For the text-containing cell, return its midpoint in [X, Y] coordinate format. 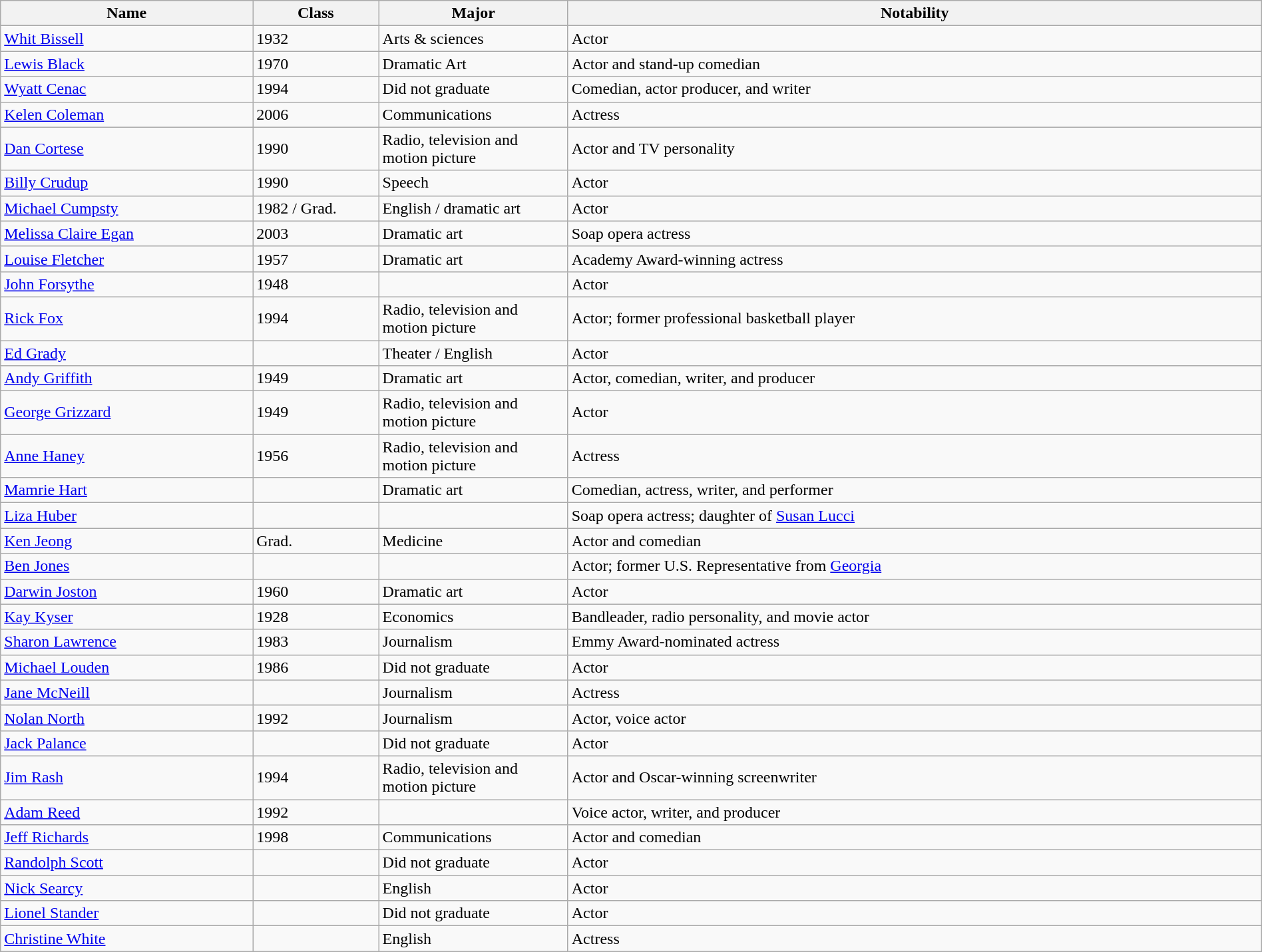
Actor, comedian, writer, and producer [915, 379]
1957 [315, 259]
Liza Huber [126, 516]
Lewis Black [126, 64]
Nolan North [126, 718]
Jim Rash [126, 777]
Soap opera actress; daughter of Susan Lucci [915, 516]
Sharon Lawrence [126, 642]
1983 [315, 642]
Jeff Richards [126, 838]
Grad. [315, 541]
Arts & sciences [473, 39]
2006 [315, 114]
Melissa Claire Egan [126, 234]
Actor; former professional basketball player [915, 318]
Actor, voice actor [915, 718]
1998 [315, 838]
Theater / English [473, 353]
Ken Jeong [126, 541]
Actor; former U.S. Representative from Georgia [915, 566]
Actor and stand-up comedian [915, 64]
Comedian, actor producer, and writer [915, 89]
Jack Palance [126, 743]
Rick Fox [126, 318]
George Grizzard [126, 412]
Mamrie Hart [126, 490]
Medicine [473, 541]
1960 [315, 591]
Actor and TV personality [915, 149]
Whit Bissell [126, 39]
Kay Kyser [126, 617]
Andy Griffith [126, 379]
John Forsythe [126, 284]
Jane McNeill [126, 693]
1970 [315, 64]
Michael Cumpsty [126, 208]
Nick Searcy [126, 888]
Kelen Coleman [126, 114]
1932 [315, 39]
Class [315, 13]
Comedian, actress, writer, and performer [915, 490]
1956 [315, 456]
Michael Louden [126, 667]
Actor and Oscar-winning screenwriter [915, 777]
1982 / Grad. [315, 208]
English / dramatic art [473, 208]
Randolph Scott [126, 863]
Ben Jones [126, 566]
2003 [315, 234]
Adam Reed [126, 812]
Dramatic Art [473, 64]
Anne Haney [126, 456]
Economics [473, 617]
Emmy Award-nominated actress [915, 642]
Louise Fletcher [126, 259]
Academy Award-winning actress [915, 259]
Christine White [126, 939]
1948 [315, 284]
Soap opera actress [915, 234]
Dan Cortese [126, 149]
Bandleader, radio personality, and movie actor [915, 617]
Notability [915, 13]
Speech [473, 183]
Voice actor, writer, and producer [915, 812]
1928 [315, 617]
Ed Grady [126, 353]
Name [126, 13]
1986 [315, 667]
Darwin Joston [126, 591]
Lionel Stander [126, 913]
Wyatt Cenac [126, 89]
Major [473, 13]
Billy Crudup [126, 183]
